For the text-containing cell, return its midpoint in (X, Y) coordinate format. 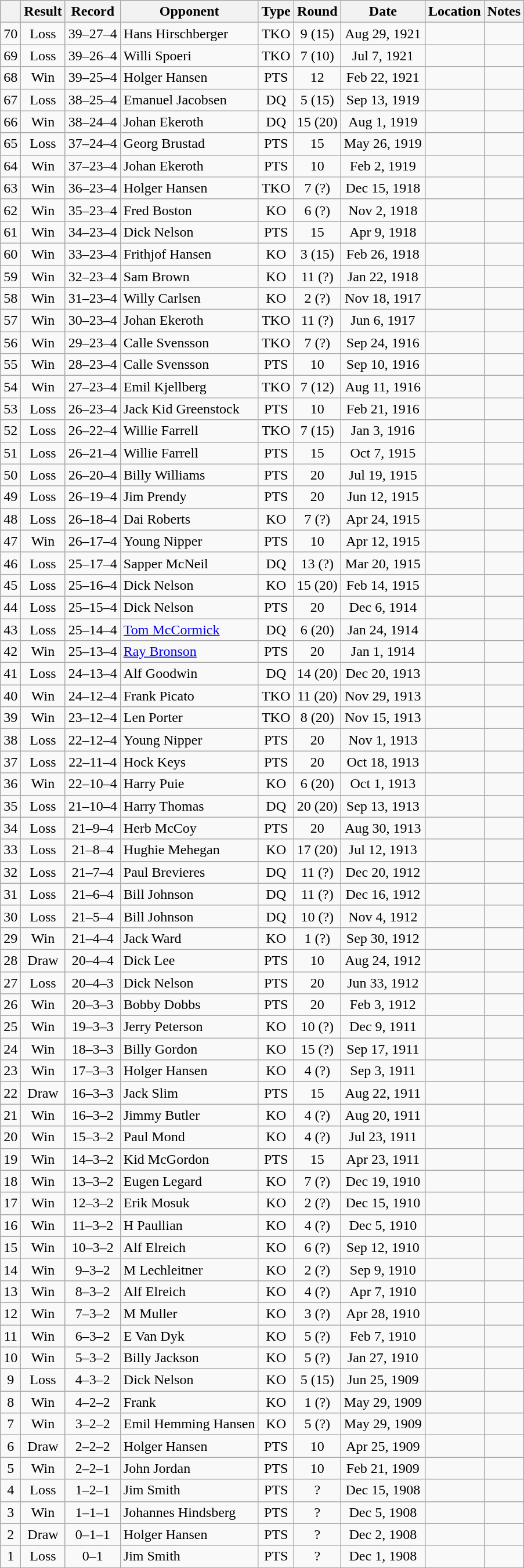
15 (?) (317, 1049)
31–23–4 (93, 299)
40 (10, 696)
Jun 33, 1912 (383, 983)
34 (10, 828)
2–2–2 (93, 1446)
Aug 11, 1916 (383, 387)
8–3–2 (93, 1291)
25–17–4 (93, 563)
Sep 12, 1910 (383, 1247)
Jul 23, 1911 (383, 1137)
38–24–4 (93, 122)
25–15–4 (93, 607)
26–22–4 (93, 431)
6–3–2 (93, 1335)
Johannes Hindsberg (189, 1512)
Erik Mosuk (189, 1203)
21 (10, 1115)
Jul 19, 1915 (383, 475)
0–1–1 (93, 1534)
21–6–4 (93, 894)
37 (10, 762)
22–12–4 (93, 740)
27 (10, 983)
Paul Mond (189, 1137)
26–17–4 (93, 541)
7 (10, 1424)
11–3–2 (93, 1225)
21–7–4 (93, 872)
3 (15) (317, 254)
1–1–1 (93, 1512)
1–2–1 (93, 1490)
60 (10, 254)
Jan 3, 1916 (383, 431)
Opponent (189, 12)
Jimmy Butler (189, 1115)
57 (10, 321)
21–9–4 (93, 828)
39–25–4 (93, 78)
65 (10, 144)
Dick Lee (189, 960)
Willi Spoeri (189, 56)
22–11–4 (93, 762)
49 (10, 497)
Hans Hirschberger (189, 34)
Sep 13, 1913 (383, 806)
Sep 9, 1910 (383, 1269)
Feb 2, 1919 (383, 166)
Feb 21, 1916 (383, 409)
Oct 7, 1915 (383, 453)
4 (10, 1490)
15–3–2 (93, 1137)
58 (10, 299)
52 (10, 431)
Feb 3, 1912 (383, 1005)
E Van Dyk (189, 1335)
Dec 15, 1908 (383, 1490)
Dec 16, 1912 (383, 894)
22 (10, 1093)
6 (10, 1446)
Jim Prendy (189, 497)
26–18–4 (93, 519)
1 (10, 1556)
26–19–4 (93, 497)
Dec 15, 1918 (383, 188)
48 (10, 519)
24–12–4 (93, 696)
Billy Gordon (189, 1049)
Feb 14, 1915 (383, 585)
31 (10, 894)
Apr 9, 1918 (383, 232)
39–27–4 (93, 34)
7–3–2 (93, 1313)
Dec 2, 1908 (383, 1534)
May 26, 1919 (383, 144)
38–25–4 (93, 100)
39 (10, 718)
68 (10, 78)
Jan 22, 1918 (383, 277)
21–5–4 (93, 916)
69 (10, 56)
19–3–3 (93, 1027)
John Jordan (189, 1468)
Date (383, 12)
Aug 29, 1921 (383, 34)
Apr 23, 1911 (383, 1159)
33–23–4 (93, 254)
50 (10, 475)
Apr 7, 1910 (383, 1291)
2 (10, 1534)
45 (10, 585)
Dec 6, 1914 (383, 607)
70 (10, 34)
33 (10, 850)
Paul Brevieres (189, 872)
Dec 19, 1910 (383, 1181)
Jun 25, 1909 (383, 1380)
Record (93, 12)
25–16–4 (93, 585)
17 (10, 1203)
42 (10, 652)
Aug 1, 1919 (383, 122)
9–3–2 (93, 1269)
56 (10, 343)
35 (10, 806)
20–4–4 (93, 960)
37–23–4 (93, 166)
Ray Bronson (189, 652)
H Paullian (189, 1225)
16 (10, 1225)
Mar 20, 1915 (383, 563)
54 (10, 387)
Herb McCoy (189, 828)
Oct 1, 1913 (383, 784)
67 (10, 100)
M Lechleitner (189, 1269)
Hughie Mehegan (189, 850)
16–3–2 (93, 1115)
16–3–3 (93, 1093)
Frithjof Hansen (189, 254)
46 (10, 563)
22–10–4 (93, 784)
36 (10, 784)
Aug 20, 1911 (383, 1115)
34–23–4 (93, 232)
28 (10, 960)
47 (10, 541)
Nov 18, 1917 (383, 299)
18–3–3 (93, 1049)
Location (454, 12)
Jun 12, 1915 (383, 497)
43 (10, 629)
Dec 1, 1908 (383, 1556)
Frank (189, 1402)
Dec 5, 1910 (383, 1225)
Sam Brown (189, 277)
64 (10, 166)
3 (?) (317, 1313)
26 (10, 1005)
32 (10, 872)
35–23–4 (93, 210)
Jan 1, 1914 (383, 652)
Sep 17, 1911 (383, 1049)
Dai Roberts (189, 519)
39–26–4 (93, 56)
8 (10, 1402)
Fred Boston (189, 210)
37–24–4 (93, 144)
59 (10, 277)
Billy Williams (189, 475)
4–3–2 (93, 1380)
Dec 15, 1910 (383, 1203)
26–21–4 (93, 453)
4–2–2 (93, 1402)
Emil Kjellberg (189, 387)
Jun 6, 1917 (383, 321)
Sep 24, 1916 (383, 343)
Billy Jackson (189, 1358)
62 (10, 210)
Feb 7, 1910 (383, 1335)
13 (?) (317, 563)
17 (20) (317, 850)
Harry Thomas (189, 806)
11 (10, 1335)
0–1 (93, 1556)
44 (10, 607)
Willy Carlsen (189, 299)
Aug 22, 1911 (383, 1093)
Round (317, 12)
3–2–2 (93, 1424)
Sep 30, 1912 (383, 938)
29 (10, 938)
Jack Slim (189, 1093)
63 (10, 188)
Type (276, 12)
Apr 12, 1915 (383, 541)
Len Porter (189, 718)
Jan 24, 1914 (383, 629)
24–13–4 (93, 674)
2–2–1 (93, 1468)
Jerry Peterson (189, 1027)
28–23–4 (93, 365)
21–8–4 (93, 850)
30 (10, 916)
61 (10, 232)
12–3–2 (93, 1203)
Jan 27, 1910 (383, 1358)
19 (10, 1159)
Georg Brustad (189, 144)
Tom McCormick (189, 629)
25–13–4 (93, 652)
23 (10, 1071)
Dec 5, 1908 (383, 1512)
9 (15) (317, 34)
Nov 29, 1913 (383, 696)
Sep 3, 1911 (383, 1071)
Nov 2, 1918 (383, 210)
Feb 26, 1918 (383, 254)
14 (20) (317, 674)
30–23–4 (93, 321)
14 (10, 1269)
36–23–4 (93, 188)
10–3–2 (93, 1247)
Apr 25, 1909 (383, 1446)
Alf Goodwin (189, 674)
Dec 20, 1912 (383, 872)
8 (20) (317, 718)
Jul 7, 1921 (383, 56)
41 (10, 674)
Jack Kid Greenstock (189, 409)
Dec 9, 1911 (383, 1027)
17–3–3 (93, 1071)
Hock Keys (189, 762)
20–3–3 (93, 1005)
Jul 12, 1913 (383, 850)
14–3–2 (93, 1159)
32–23–4 (93, 277)
Harry Puie (189, 784)
21–4–4 (93, 938)
7 (15) (317, 431)
Dec 20, 1913 (383, 674)
27–23–4 (93, 387)
3 (10, 1512)
Emil Hemming Hansen (189, 1424)
21–10–4 (93, 806)
26–23–4 (93, 409)
Aug 30, 1913 (383, 828)
Apr 28, 1910 (383, 1313)
Feb 21, 1909 (383, 1468)
Apr 24, 1915 (383, 519)
38 (10, 740)
Sep 10, 1916 (383, 365)
9 (10, 1380)
Emanuel Jacobsen (189, 100)
Notes (504, 12)
18 (10, 1181)
23–12–4 (93, 718)
7 (10) (317, 56)
Bobby Dobbs (189, 1005)
Sep 13, 1919 (383, 100)
Eugen Legard (189, 1181)
20 (20) (317, 806)
Nov 15, 1913 (383, 718)
Jack Ward (189, 938)
13 (10, 1291)
Sapper McNeil (189, 563)
Feb 22, 1921 (383, 78)
Nov 1, 1913 (383, 740)
20–4–3 (93, 983)
25 (10, 1027)
Kid McGordon (189, 1159)
24 (10, 1049)
Frank Picato (189, 696)
Result (43, 12)
M Muller (189, 1313)
7 (12) (317, 387)
53 (10, 409)
Nov 4, 1912 (383, 916)
55 (10, 365)
5 (10, 1468)
25–14–4 (93, 629)
66 (10, 122)
51 (10, 453)
13–3–2 (93, 1181)
11 (20) (317, 696)
26–20–4 (93, 475)
Oct 18, 1913 (383, 762)
Aug 24, 1912 (383, 960)
5–3–2 (93, 1358)
29–23–4 (93, 343)
